Detect which cell encompasses the target text, then output its (x, y) center coordinate. 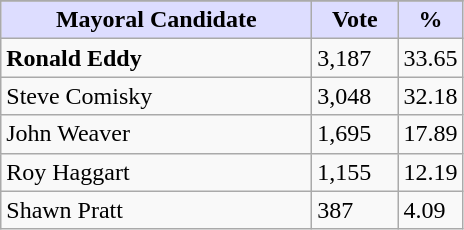
Steve Comisky (156, 96)
1,155 (355, 172)
17.89 (430, 134)
Roy Haggart (156, 172)
Mayoral Candidate (156, 20)
33.65 (430, 58)
3,187 (355, 58)
% (430, 20)
32.18 (430, 96)
Ronald Eddy (156, 58)
4.09 (430, 210)
12.19 (430, 172)
Shawn Pratt (156, 210)
Vote (355, 20)
John Weaver (156, 134)
387 (355, 210)
3,048 (355, 96)
1,695 (355, 134)
